For the text-containing cell, return its midpoint in [X, Y] coordinate format. 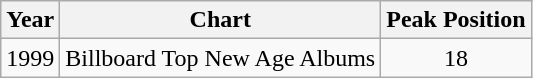
Peak Position [456, 20]
1999 [30, 58]
Chart [220, 20]
Billboard Top New Age Albums [220, 58]
18 [456, 58]
Year [30, 20]
